Provide the [x, y] coordinate of the cell's center where the given text is located.  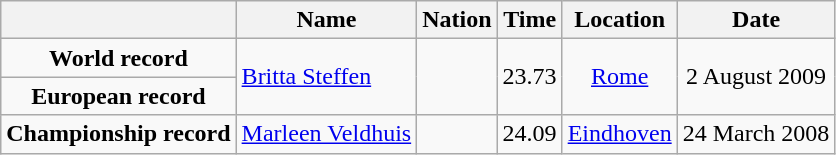
24 March 2008 [756, 134]
Eindhoven [620, 134]
Name [326, 20]
23.73 [530, 77]
24.09 [530, 134]
Marleen Veldhuis [326, 134]
World record [118, 58]
Rome [620, 77]
Nation [457, 20]
2 August 2009 [756, 77]
Location [620, 20]
Date [756, 20]
Britta Steffen [326, 77]
Championship record [118, 134]
European record [118, 96]
Time [530, 20]
